Capture the cell that displays the provided text and extract its [X, Y] central coordinate. 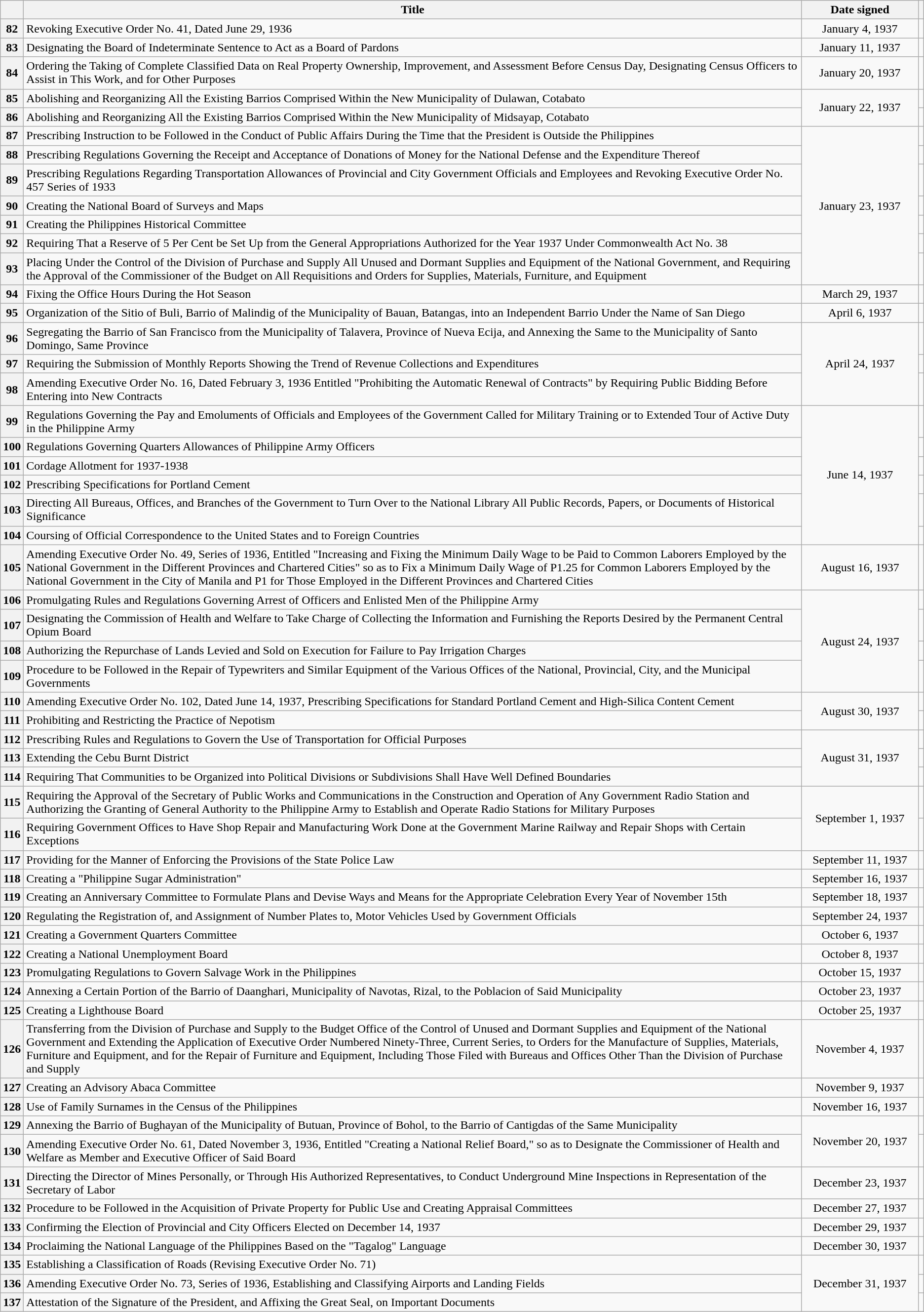
Proclaiming the National Language of the Philippines Based on the "Tagalog" Language [413, 1246]
96 [12, 339]
Use of Family Surnames in the Census of the Philippines [413, 1107]
September 1, 1937 [860, 818]
Prescribing Regulations Governing the Receipt and Acceptance of Donations of Money for the National Defense and the Expenditure Thereof [413, 155]
95 [12, 313]
Annexing the Barrio of Bughayan of the Municipality of Butuan, Province of Bohol, to the Barrio of Cantigdas of the Same Municipality [413, 1125]
128 [12, 1107]
82 [12, 29]
December 29, 1937 [860, 1227]
105 [12, 567]
December 30, 1937 [860, 1246]
127 [12, 1088]
October 8, 1937 [860, 954]
90 [12, 205]
129 [12, 1125]
September 18, 1937 [860, 897]
Requiring the Submission of Monthly Reports Showing the Trend of Revenue Collections and Expenditures [413, 364]
135 [12, 1265]
Amending Executive Order No. 102, Dated June 14, 1937, Prescribing Specifications for Standard Portland Cement and High-Silica Content Cement [413, 702]
January 22, 1937 [860, 108]
Procedure to be Followed in the Acquisition of Private Property for Public Use and Creating Appraisal Committees [413, 1208]
94 [12, 294]
84 [12, 73]
Requiring That a Reserve of 5 Per Cent be Set Up from the General Appropriations Authorized for the Year 1937 Under Commonwealth Act No. 38 [413, 243]
132 [12, 1208]
107 [12, 625]
Regulations Governing Quarters Allowances of Philippine Army Officers [413, 447]
103 [12, 510]
December 23, 1937 [860, 1183]
125 [12, 1010]
Establishing a Classification of Roads (Revising Executive Order No. 71) [413, 1265]
91 [12, 224]
November 20, 1937 [860, 1142]
Coursing of Official Correspondence to the United States and to Foreign Countries [413, 535]
Promulgating Rules and Regulations Governing Arrest of Officers and Enlisted Men of the Philippine Army [413, 599]
Regulating the Registration of, and Assignment of Number Plates to, Motor Vehicles Used by Government Officials [413, 916]
Creating the National Board of Surveys and Maps [413, 205]
Creating a "Philippine Sugar Administration" [413, 878]
116 [12, 835]
Creating a National Unemployment Board [413, 954]
133 [12, 1227]
109 [12, 676]
119 [12, 897]
September 11, 1937 [860, 860]
April 24, 1937 [860, 364]
98 [12, 389]
August 16, 1937 [860, 567]
130 [12, 1151]
102 [12, 484]
November 9, 1937 [860, 1088]
110 [12, 702]
August 30, 1937 [860, 711]
March 29, 1937 [860, 294]
86 [12, 117]
112 [12, 739]
Amending Executive Order No. 73, Series of 1936, Establishing and Classifying Airports and Landing Fields [413, 1283]
108 [12, 650]
January 11, 1937 [860, 47]
121 [12, 935]
Prescribing Specifications for Portland Cement [413, 484]
117 [12, 860]
101 [12, 466]
September 16, 1937 [860, 878]
Revoking Executive Order No. 41, Dated June 29, 1936 [413, 29]
113 [12, 758]
136 [12, 1283]
93 [12, 269]
August 31, 1937 [860, 758]
October 6, 1937 [860, 935]
June 14, 1937 [860, 475]
Creating a Lighthouse Board [413, 1010]
November 4, 1937 [860, 1049]
Title [413, 10]
Providing for the Manner of Enforcing the Provisions of the State Police Law [413, 860]
October 15, 1937 [860, 972]
April 6, 1937 [860, 313]
Date signed [860, 10]
123 [12, 972]
111 [12, 720]
Requiring That Communities to be Organized into Political Divisions or Subdivisions Shall Have Well Defined Boundaries [413, 777]
Abolishing and Reorganizing All the Existing Barrios Comprised Within the New Municipality of Dulawan, Cotabato [413, 98]
Prescribing Rules and Regulations to Govern the Use of Transportation for Official Purposes [413, 739]
114 [12, 777]
August 24, 1937 [860, 641]
106 [12, 599]
Cordage Allotment for 1937-1938 [413, 466]
Confirming the Election of Provincial and City Officers Elected on December 14, 1937 [413, 1227]
104 [12, 535]
Organization of the Sitio of Buli, Barrio of Malindig of the Municipality of Bauan, Batangas, into an Independent Barrio Under the Name of San Diego [413, 313]
92 [12, 243]
Prohibiting and Restricting the Practice of Nepotism [413, 720]
Creating a Government Quarters Committee [413, 935]
131 [12, 1183]
85 [12, 98]
99 [12, 422]
January 20, 1937 [860, 73]
118 [12, 878]
Creating the Philippines Historical Committee [413, 224]
Promulgating Regulations to Govern Salvage Work in the Philippines [413, 972]
October 25, 1937 [860, 1010]
126 [12, 1049]
137 [12, 1302]
December 31, 1937 [860, 1283]
November 16, 1937 [860, 1107]
97 [12, 364]
Creating an Advisory Abaca Committee [413, 1088]
January 23, 1937 [860, 205]
Abolishing and Reorganizing All the Existing Barrios Comprised Within the New Municipality of Midsayap, Cotabato [413, 117]
Designating the Board of Indeterminate Sentence to Act as a Board of Pardons [413, 47]
83 [12, 47]
87 [12, 136]
134 [12, 1246]
Attestation of the Signature of the President, and Affixing the Great Seal, on Important Documents [413, 1302]
115 [12, 802]
December 27, 1937 [860, 1208]
September 24, 1937 [860, 916]
October 23, 1937 [860, 991]
Extending the Cebu Burnt District [413, 758]
122 [12, 954]
89 [12, 180]
124 [12, 991]
120 [12, 916]
Annexing a Certain Portion of the Barrio of Daanghari, Municipality of Navotas, Rizal, to the Poblacion of Said Municipality [413, 991]
January 4, 1937 [860, 29]
88 [12, 155]
Authorizing the Repurchase of Lands Levied and Sold on Execution for Failure to Pay Irrigation Charges [413, 650]
Fixing the Office Hours During the Hot Season [413, 294]
Creating an Anniversary Committee to Formulate Plans and Devise Ways and Means for the Appropriate Celebration Every Year of November 15th [413, 897]
100 [12, 447]
Prescribing Instruction to be Followed in the Conduct of Public Affairs During the Time that the President is Outside the Philippines [413, 136]
